Provide the [X, Y] coordinate of the cell's center where the given text is located.  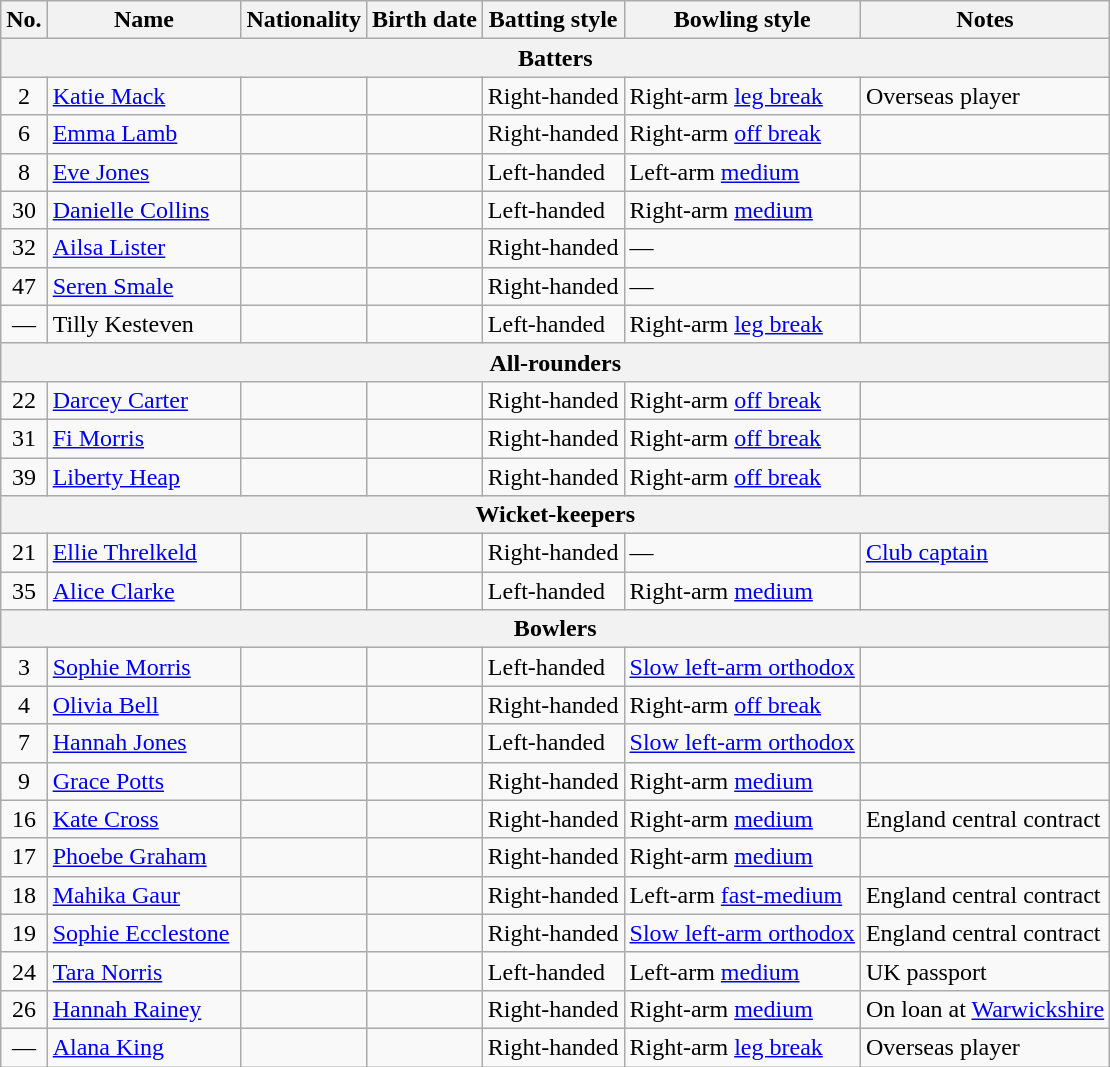
Phoebe Graham [144, 857]
Danielle Collins [144, 210]
7 [24, 743]
Tilly Kesteven [144, 324]
Emma Lamb [144, 134]
Name [144, 20]
18 [24, 895]
16 [24, 819]
Alice Clarke [144, 591]
Hannah Jones [144, 743]
39 [24, 477]
32 [24, 248]
Ellie Threlkeld [144, 553]
Hannah Rainey [144, 1009]
31 [24, 438]
19 [24, 933]
17 [24, 857]
Batters [556, 58]
26 [24, 1009]
Mahika Gaur [144, 895]
Wicket-keepers [556, 515]
Club captain [984, 553]
UK passport [984, 971]
Kate Cross [144, 819]
Nationality [304, 20]
Seren Smale [144, 286]
35 [24, 591]
Grace Potts [144, 781]
Eve Jones [144, 172]
Darcey Carter [144, 400]
47 [24, 286]
22 [24, 400]
Bowlers [556, 629]
9 [24, 781]
24 [24, 971]
No. [24, 20]
On loan at Warwickshire [984, 1009]
Left-arm fast-medium [742, 895]
6 [24, 134]
Liberty Heap [144, 477]
Batting style [553, 20]
4 [24, 705]
Birth date [425, 20]
Bowling style [742, 20]
Olivia Bell [144, 705]
Katie Mack [144, 96]
21 [24, 553]
8 [24, 172]
Sophie Ecclestone [144, 933]
Alana King [144, 1047]
30 [24, 210]
Ailsa Lister [144, 248]
Sophie Morris [144, 667]
Fi Morris [144, 438]
3 [24, 667]
Tara Norris [144, 971]
Notes [984, 20]
2 [24, 96]
All-rounders [556, 362]
